From the cell containing the given text, extract its center point as (X, Y) coordinate. 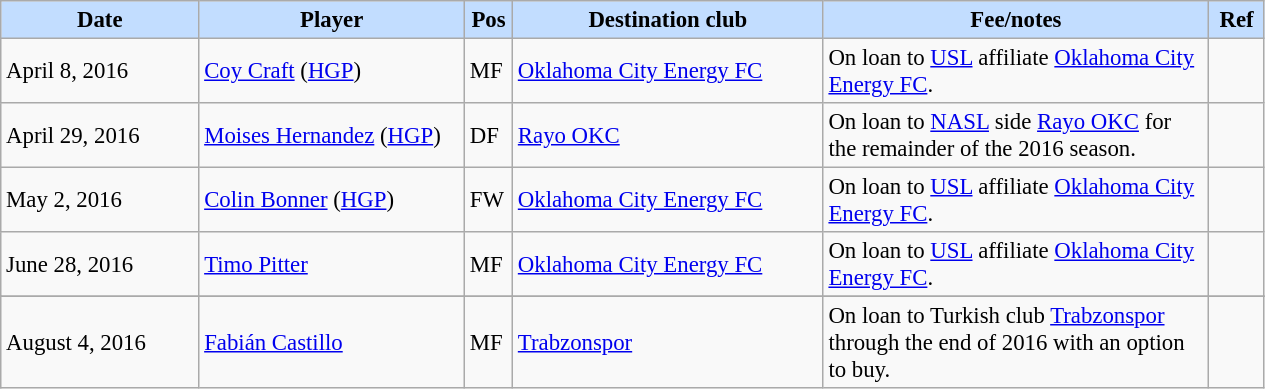
May 2, 2016 (100, 200)
Moises Hernandez (HGP) (332, 136)
April 29, 2016 (100, 136)
Player (332, 20)
Colin Bonner (HGP) (332, 200)
Timo Pitter (332, 264)
Destination club (668, 20)
FW (488, 200)
April 8, 2016 (100, 72)
Trabzonspor (668, 343)
Fabián Castillo (332, 343)
Rayo OKC (668, 136)
Pos (488, 20)
On loan to NASL side Rayo OKC for the remainder of the 2016 season. (1016, 136)
On loan to Turkish club Trabzonspor through the end of 2016 with an option to buy. (1016, 343)
Date (100, 20)
Coy Craft (HGP) (332, 72)
Ref (1237, 20)
Fee/notes (1016, 20)
August 4, 2016 (100, 343)
June 28, 2016 (100, 264)
DF (488, 136)
